Locate the cell with the specified text and output its [X, Y] center coordinate. 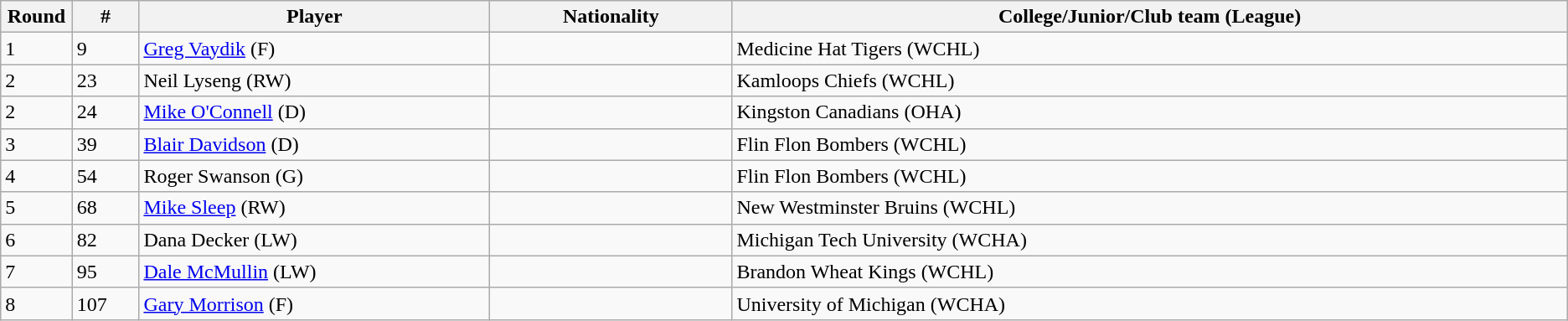
24 [106, 112]
Greg Vaydik (F) [315, 49]
Kingston Canadians (OHA) [1149, 112]
# [106, 17]
Medicine Hat Tigers (WCHL) [1149, 49]
23 [106, 80]
Brandon Wheat Kings (WCHL) [1149, 272]
New Westminster Bruins (WCHL) [1149, 208]
Gary Morrison (F) [315, 303]
Neil Lyseng (RW) [315, 80]
Michigan Tech University (WCHA) [1149, 240]
Mike O'Connell (D) [315, 112]
7 [37, 272]
3 [37, 144]
Kamloops Chiefs (WCHL) [1149, 80]
9 [106, 49]
82 [106, 240]
Blair Davidson (D) [315, 144]
Roger Swanson (G) [315, 176]
Mike Sleep (RW) [315, 208]
39 [106, 144]
Round [37, 17]
Dale McMullin (LW) [315, 272]
Dana Decker (LW) [315, 240]
1 [37, 49]
8 [37, 303]
54 [106, 176]
Player [315, 17]
Nationality [611, 17]
107 [106, 303]
68 [106, 208]
College/Junior/Club team (League) [1149, 17]
University of Michigan (WCHA) [1149, 303]
4 [37, 176]
6 [37, 240]
5 [37, 208]
95 [106, 272]
